For the text-containing cell, return its midpoint in [X, Y] coordinate format. 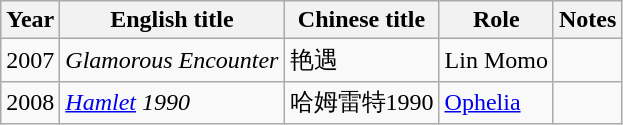
艳遇 [362, 60]
Lin Momo [496, 60]
2007 [30, 60]
Year [30, 20]
English title [172, 20]
Glamorous Encounter [172, 60]
Role [496, 20]
Ophelia [496, 102]
Chinese title [362, 20]
Hamlet 1990 [172, 102]
2008 [30, 102]
Notes [587, 20]
哈姆雷特1990 [362, 102]
